Identify which cell holds the provided text, then report its (x, y) central coordinate. 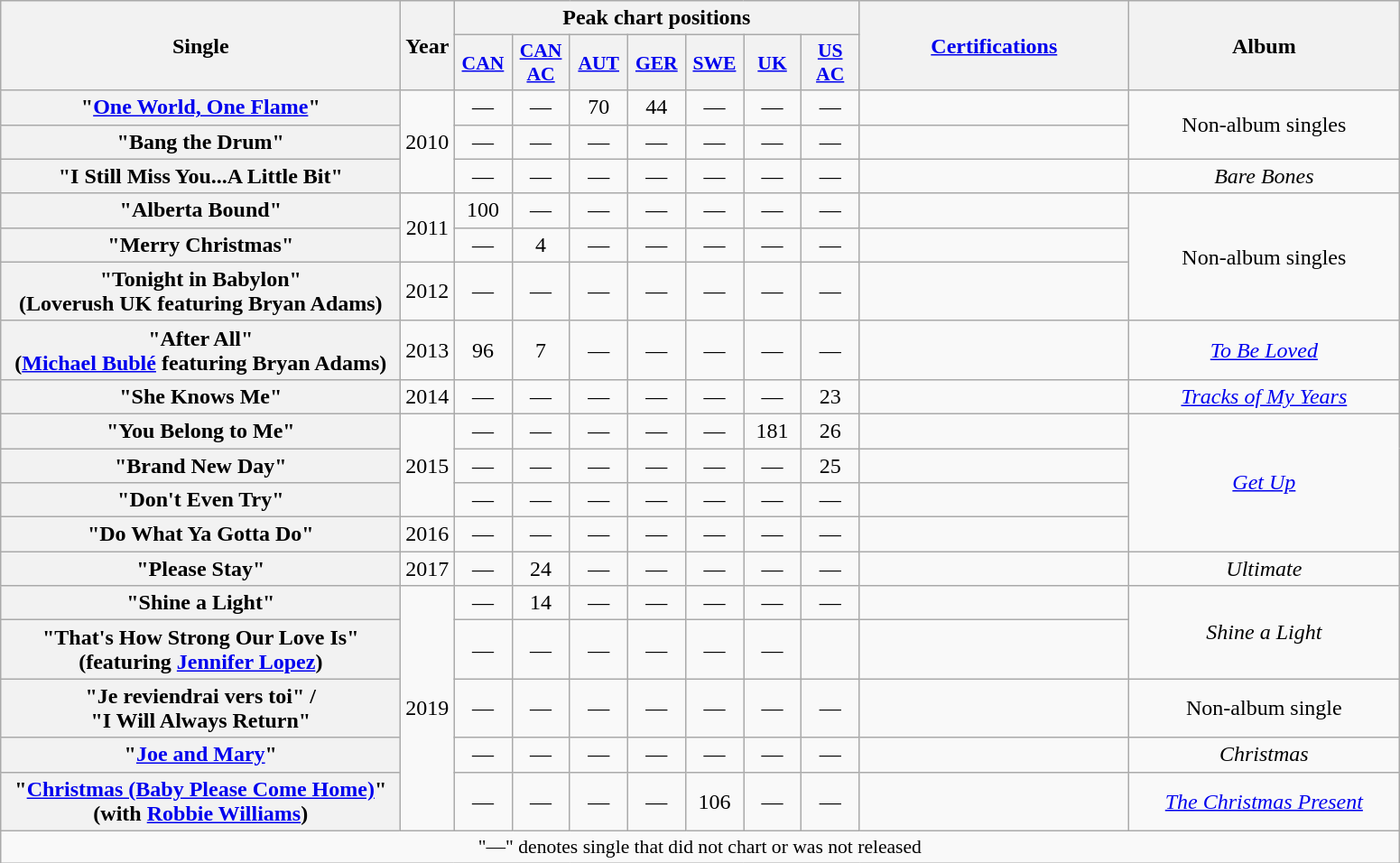
"Don't Even Try" (200, 500)
24 (541, 569)
SWE (714, 63)
"Merry Christmas" (200, 245)
106 (714, 802)
7 (541, 350)
CAN (483, 63)
Shine a Light (1264, 632)
GER (656, 63)
"Tonight in Babylon" (Loverush UK featuring Bryan Adams) (200, 291)
"One World, One Flame" (200, 107)
2014 (428, 396)
"Alberta Bound" (200, 210)
US AC (830, 63)
2011 (428, 227)
"Bang the Drum" (200, 142)
181 (773, 431)
Bare Bones (1264, 176)
"Christmas (Baby Please Come Home)"(with Robbie Williams) (200, 802)
"That's How Strong Our Love Is"(featuring Jennifer Lopez) (200, 650)
"Brand New Day" (200, 465)
"After All" (Michael Bublé featuring Bryan Adams) (200, 350)
The Christmas Present (1264, 802)
Album (1264, 45)
100 (483, 210)
"I Still Miss You...A Little Bit" (200, 176)
Ultimate (1264, 569)
96 (483, 350)
2015 (428, 465)
Year (428, 45)
2013 (428, 350)
Non-album single (1264, 708)
"Joe and Mary" (200, 755)
23 (830, 396)
25 (830, 465)
70 (598, 107)
Tracks of My Years (1264, 396)
Certifications (995, 45)
44 (656, 107)
2012 (428, 291)
"Please Stay" (200, 569)
To Be Loved (1264, 350)
4 (541, 245)
Single (200, 45)
Christmas (1264, 755)
Get Up (1264, 482)
"Je reviendrai vers toi" / "I Will Always Return" (200, 708)
14 (541, 603)
2019 (428, 708)
"She Knows Me" (200, 396)
"Shine a Light" (200, 603)
CAN AC (541, 63)
26 (830, 431)
"—" denotes single that did not chart or was not released (700, 847)
2010 (428, 142)
AUT (598, 63)
UK (773, 63)
"You Belong to Me" (200, 431)
Peak chart positions (657, 18)
2017 (428, 569)
2016 (428, 534)
"Do What Ya Gotta Do" (200, 534)
